Provide the [x, y] coordinate of the cell's center where the given text is located.  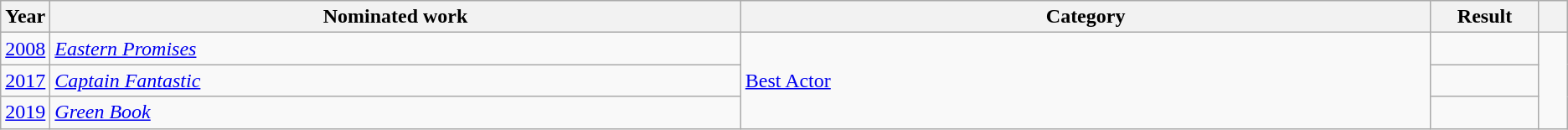
2008 [25, 49]
Category [1086, 17]
2017 [25, 81]
Eastern Promises [395, 49]
Year [25, 17]
Nominated work [395, 17]
2019 [25, 112]
Green Book [395, 112]
Captain Fantastic [395, 81]
Best Actor [1086, 81]
Result [1484, 17]
